Return the [x, y] coordinate for the center point of the cell that contains the specified text.  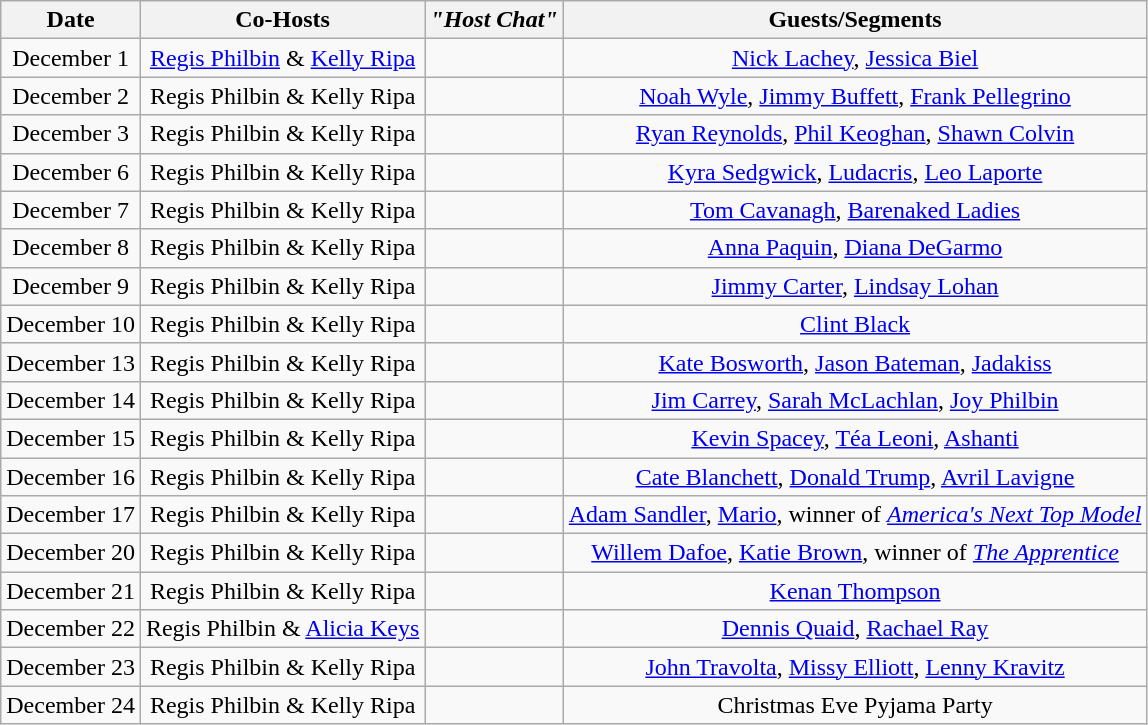
Jim Carrey, Sarah McLachlan, Joy Philbin [855, 400]
December 6 [71, 172]
December 24 [71, 705]
Nick Lachey, Jessica Biel [855, 58]
Guests/Segments [855, 20]
December 8 [71, 248]
December 3 [71, 134]
Kyra Sedgwick, Ludacris, Leo Laporte [855, 172]
Clint Black [855, 324]
December 16 [71, 477]
December 23 [71, 667]
December 15 [71, 438]
Kenan Thompson [855, 591]
December 9 [71, 286]
December 14 [71, 400]
Kevin Spacey, Téa Leoni, Ashanti [855, 438]
Noah Wyle, Jimmy Buffett, Frank Pellegrino [855, 96]
"Host Chat" [494, 20]
Regis Philbin & Alicia Keys [282, 629]
December 10 [71, 324]
John Travolta, Missy Elliott, Lenny Kravitz [855, 667]
Adam Sandler, Mario, winner of America's Next Top Model [855, 515]
December 20 [71, 553]
Dennis Quaid, Rachael Ray [855, 629]
Jimmy Carter, Lindsay Lohan [855, 286]
Cate Blanchett, Donald Trump, Avril Lavigne [855, 477]
December 2 [71, 96]
December 21 [71, 591]
Anna Paquin, Diana DeGarmo [855, 248]
Kate Bosworth, Jason Bateman, Jadakiss [855, 362]
December 1 [71, 58]
December 7 [71, 210]
December 13 [71, 362]
Date [71, 20]
Christmas Eve Pyjama Party [855, 705]
December 17 [71, 515]
Ryan Reynolds, Phil Keoghan, Shawn Colvin [855, 134]
Tom Cavanagh, Barenaked Ladies [855, 210]
Willem Dafoe, Katie Brown, winner of The Apprentice [855, 553]
Co-Hosts [282, 20]
December 22 [71, 629]
